Extract the [X, Y] coordinate from the center of the cell holding the provided text.  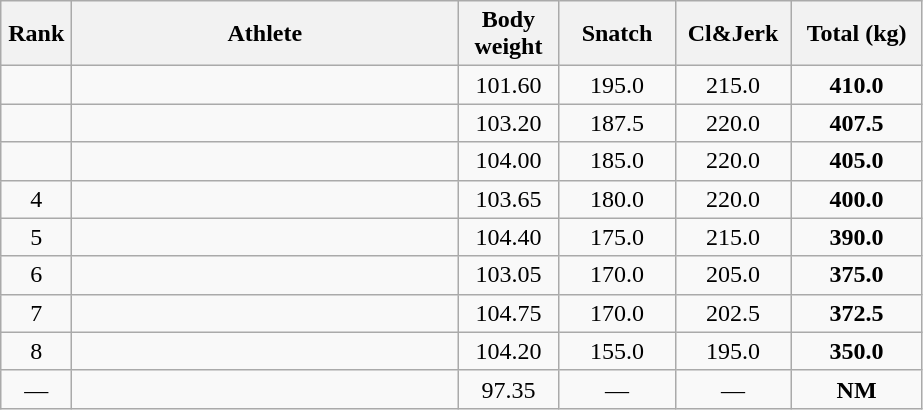
103.05 [508, 275]
350.0 [856, 351]
202.5 [733, 313]
Cl&Jerk [733, 34]
104.00 [508, 161]
4 [36, 199]
410.0 [856, 85]
104.40 [508, 237]
103.65 [508, 199]
101.60 [508, 85]
Total (kg) [856, 34]
6 [36, 275]
7 [36, 313]
390.0 [856, 237]
372.5 [856, 313]
407.5 [856, 123]
8 [36, 351]
400.0 [856, 199]
104.75 [508, 313]
187.5 [617, 123]
5 [36, 237]
97.35 [508, 389]
NM [856, 389]
155.0 [617, 351]
104.20 [508, 351]
Athlete [265, 34]
405.0 [856, 161]
205.0 [733, 275]
180.0 [617, 199]
Snatch [617, 34]
103.20 [508, 123]
Body weight [508, 34]
Rank [36, 34]
185.0 [617, 161]
175.0 [617, 237]
375.0 [856, 275]
